Search for the cell housing the specified text and yield its (x, y) center coordinate. 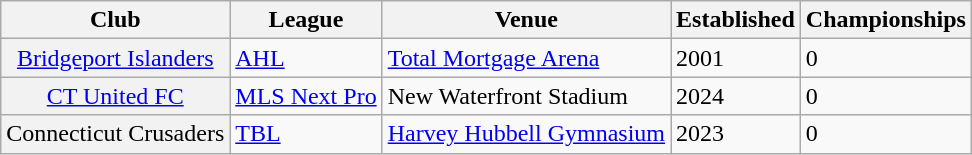
Connecticut Crusaders (116, 134)
Total Mortgage Arena (526, 58)
2001 (736, 58)
Established (736, 20)
Club (116, 20)
2024 (736, 96)
CT United FC (116, 96)
New Waterfront Stadium (526, 96)
2023 (736, 134)
Bridgeport Islanders (116, 58)
Venue (526, 20)
Championships (886, 20)
Harvey Hubbell Gymnasium (526, 134)
AHL (306, 58)
MLS Next Pro (306, 96)
League (306, 20)
TBL (306, 134)
